Pinpoint the cell where the given text exists, returning its [x, y] midpoint coordinate. 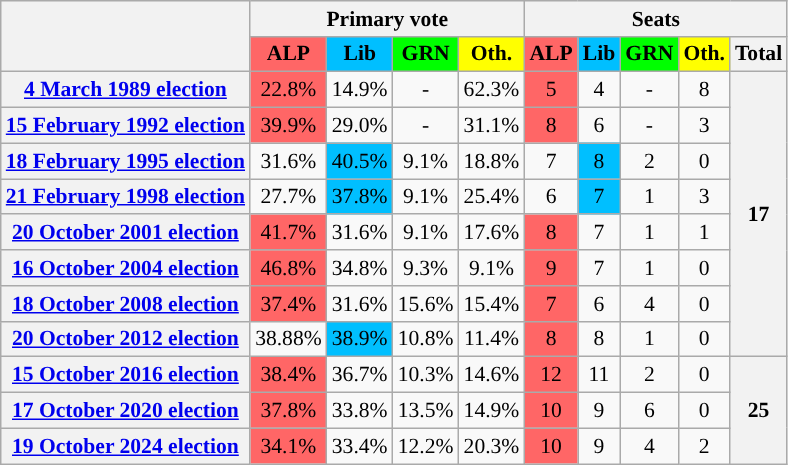
20 October 2012 election [126, 339]
37.4% [288, 303]
22.8% [288, 90]
15 February 1992 election [126, 125]
5 [550, 90]
Seats [656, 18]
11.4% [492, 339]
25.4% [492, 196]
31.1% [492, 125]
33.4% [360, 446]
25 [758, 410]
12 [550, 375]
38.4% [288, 375]
Total [758, 54]
4 March 1989 election [126, 90]
12.2% [426, 446]
17.6% [492, 232]
18 October 2008 election [126, 303]
38.88% [288, 339]
21 February 1998 election [126, 196]
17 October 2020 election [126, 410]
10.3% [426, 375]
36.7% [360, 375]
46.8% [288, 268]
9.3% [426, 268]
15.6% [426, 303]
11 [600, 375]
33.8% [360, 410]
16 October 2004 election [126, 268]
39.9% [288, 125]
20 October 2001 election [126, 232]
14.6% [492, 375]
15.4% [492, 303]
20.3% [492, 446]
13.5% [426, 410]
15 October 2016 election [126, 375]
62.3% [492, 90]
Primary vote [387, 18]
29.0% [360, 125]
34.8% [360, 268]
40.5% [360, 161]
18 February 1995 election [126, 161]
41.7% [288, 232]
34.1% [288, 446]
17 [758, 214]
38.9% [360, 339]
18.8% [492, 161]
19 October 2024 election [126, 446]
27.7% [288, 196]
10.8% [426, 339]
